Locate the cell with the specified text and output its [X, Y] center coordinate. 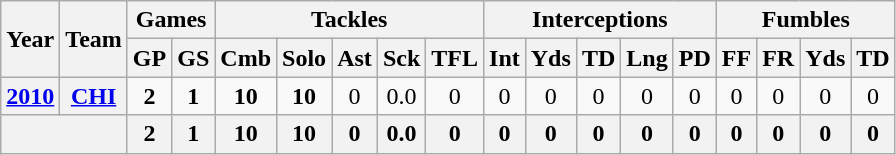
PD [694, 58]
FR [778, 58]
Games [170, 20]
2010 [30, 96]
Lng [647, 58]
GS [194, 58]
Team [94, 39]
Cmb [246, 58]
CHI [94, 96]
Fumbles [806, 20]
Sck [401, 58]
Int [505, 58]
Interceptions [600, 20]
Ast [355, 58]
Solo [304, 58]
FF [736, 58]
Year [30, 39]
GP [149, 58]
TFL [455, 58]
Tackles [350, 20]
